Detect which cell encompasses the target text, then output its [X, Y] center coordinate. 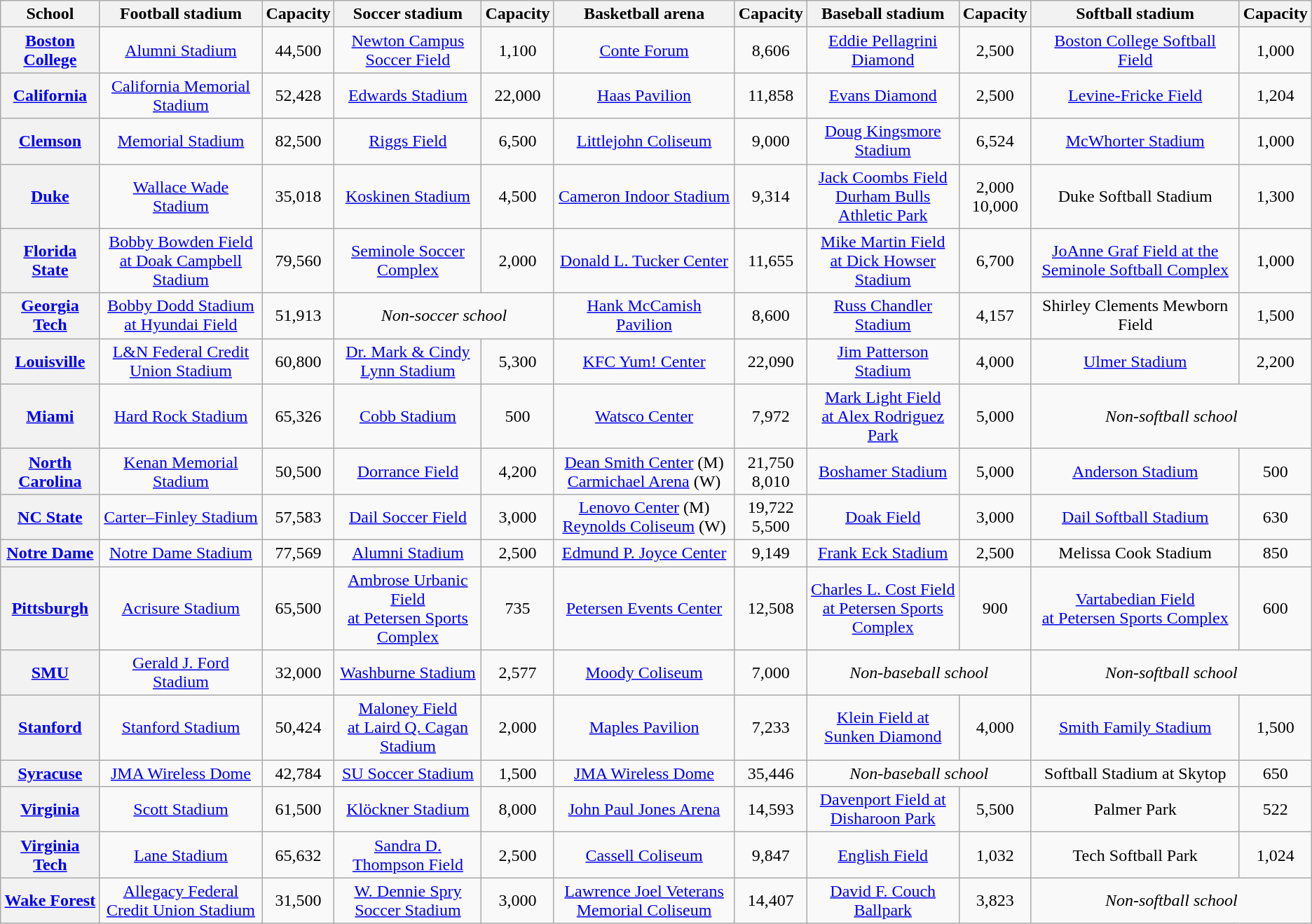
Melissa Cook Stadium [1135, 553]
630 [1276, 517]
5,500 [995, 810]
Jim Patterson Stadium [883, 361]
Edmund P. Joyce Center [644, 553]
60,800 [299, 361]
Palmer Park [1135, 810]
Stanford [50, 728]
Florida State [50, 261]
Wallace Wade Stadium [181, 196]
California Memorial Stadium [181, 95]
Cassell Coliseum [644, 855]
Shirley Clements Mewborn Field [1135, 315]
Acrisure Stadium [181, 608]
2,577 [517, 673]
77,569 [299, 553]
KFC Yum! Center [644, 361]
Mark Light Fieldat Alex Rodriguez Park [883, 416]
Boston College [50, 50]
Clemson [50, 142]
1,024 [1276, 855]
12,508 [771, 608]
Softball Stadium at Skytop [1135, 773]
57,583 [299, 517]
Lawrence Joel Veterans Memorial Coliseum [644, 901]
Cameron Indoor Stadium [644, 196]
Notre Dame [50, 553]
Allegacy Federal Credit Union Stadium [181, 901]
Notre Dame Stadium [181, 553]
SU Soccer Stadium [408, 773]
JoAnne Graf Field at the Seminole Softball Complex [1135, 261]
1,300 [1276, 196]
Stanford Stadium [181, 728]
600 [1276, 608]
English Field [883, 855]
Scott Stadium [181, 810]
Cobb Stadium [408, 416]
Eddie Pellagrini Diamond [883, 50]
Charles L. Cost Fieldat Petersen Sports Complex [883, 608]
7,000 [771, 673]
42,784 [299, 773]
Jack Coombs FieldDurham Bulls Athletic Park [883, 196]
W. Dennie Spry Soccer Stadium [408, 901]
Frank Eck Stadium [883, 553]
Riggs Field [408, 142]
Syracuse [50, 773]
65,632 [299, 855]
4,500 [517, 196]
7,233 [771, 728]
8,000 [517, 810]
L&N Federal Credit Union Stadium [181, 361]
Petersen Events Center [644, 608]
6,524 [995, 142]
Soccer stadium [408, 14]
79,560 [299, 261]
Virginia Tech [50, 855]
3,823 [995, 901]
Koskinen Stadium [408, 196]
2,200 [1276, 361]
Football stadium [181, 14]
Virginia [50, 810]
Moody Coliseum [644, 673]
Anderson Stadium [1135, 471]
Conte Forum [644, 50]
1,032 [995, 855]
Ulmer Stadium [1135, 361]
19,7225,500 [771, 517]
Wake Forest [50, 901]
North Carolina [50, 471]
6,700 [995, 261]
52,428 [299, 95]
Davenport Field at Disharoon Park [883, 810]
Klöckner Stadium [408, 810]
Bobby Dodd Stadium at Hyundai Field [181, 315]
9,000 [771, 142]
14,593 [771, 810]
Doug Kingsmore Stadium [883, 142]
82,500 [299, 142]
735 [517, 608]
61,500 [299, 810]
Littlejohn Coliseum [644, 142]
Dean Smith Center (M)Carmichael Arena (W) [644, 471]
Georgia Tech [50, 315]
Non-soccer school [444, 315]
35,446 [771, 773]
44,500 [299, 50]
50,500 [299, 471]
Duke Softball Stadium [1135, 196]
1,100 [517, 50]
Tech Softball Park [1135, 855]
Bobby Bowden Fieldat Doak Campbell Stadium [181, 261]
Dorrance Field [408, 471]
1,204 [1276, 95]
SMU [50, 673]
Haas Pavilion [644, 95]
11,858 [771, 95]
522 [1276, 810]
Louisville [50, 361]
Boshamer Stadium [883, 471]
Watsco Center [644, 416]
2,00010,000 [995, 196]
8,606 [771, 50]
Memorial Stadium [181, 142]
7,972 [771, 416]
22,000 [517, 95]
Evans Diamond [883, 95]
McWhorter Stadium [1135, 142]
Boston College Softball Field [1135, 50]
Baseball stadium [883, 14]
Dail Soccer Field [408, 517]
Lenovo Center (M)Reynolds Coliseum (W) [644, 517]
Washburne Stadium [408, 673]
Softball stadium [1135, 14]
Hank McCamish Pavilion [644, 315]
4,157 [995, 315]
Lane Stadium [181, 855]
850 [1276, 553]
650 [1276, 773]
Carter–Finley Stadium [181, 517]
14,407 [771, 901]
8,600 [771, 315]
9,847 [771, 855]
Donald L. Tucker Center [644, 261]
51,913 [299, 315]
Edwards Stadium [408, 95]
Dr. Mark & Cindy Lynn Stadium [408, 361]
4,200 [517, 471]
21,7508,010 [771, 471]
Klein Field at Sunken Diamond [883, 728]
22,090 [771, 361]
50,424 [299, 728]
32,000 [299, 673]
Russ Chandler Stadium [883, 315]
5,300 [517, 361]
Sandra D. Thompson Field [408, 855]
Doak Field [883, 517]
School [50, 14]
Duke [50, 196]
Kenan Memorial Stadium [181, 471]
David F. Couch Ballpark [883, 901]
Basketball arena [644, 14]
Ambrose Urbanic Fieldat Petersen Sports Complex [408, 608]
65,326 [299, 416]
Seminole Soccer Complex [408, 261]
Maples Pavilion [644, 728]
11,655 [771, 261]
Mike Martin Fieldat Dick Howser Stadium [883, 261]
Gerald J. Ford Stadium [181, 673]
California [50, 95]
Miami [50, 416]
John Paul Jones Arena [644, 810]
Vartabedian Fieldat Petersen Sports Complex [1135, 608]
Dail Softball Stadium [1135, 517]
NC State [50, 517]
9,314 [771, 196]
Maloney Fieldat Laird Q. Cagan Stadium [408, 728]
Pittsburgh [50, 608]
65,500 [299, 608]
35,018 [299, 196]
Smith Family Stadium [1135, 728]
Hard Rock Stadium [181, 416]
31,500 [299, 901]
Levine-Fricke Field [1135, 95]
Newton Campus Soccer Field [408, 50]
6,500 [517, 142]
900 [995, 608]
9,149 [771, 553]
